Extract the [x, y] coordinate from the center of the cell holding the provided text.  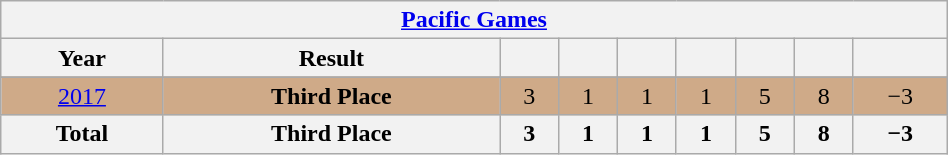
2017 [82, 96]
Pacific Games [474, 20]
Year [82, 58]
Result [332, 58]
Total [82, 134]
